Find where the given text appears and provide that cell's center as [X, Y] coordinate. 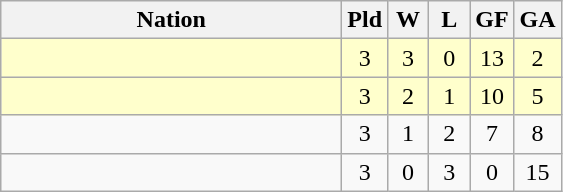
W [408, 20]
5 [538, 96]
8 [538, 134]
7 [492, 134]
13 [492, 58]
L [450, 20]
Nation [172, 20]
Pld [365, 20]
GF [492, 20]
15 [538, 172]
10 [492, 96]
GA [538, 20]
